Pinpoint the cell where the given text exists, returning its (x, y) midpoint coordinate. 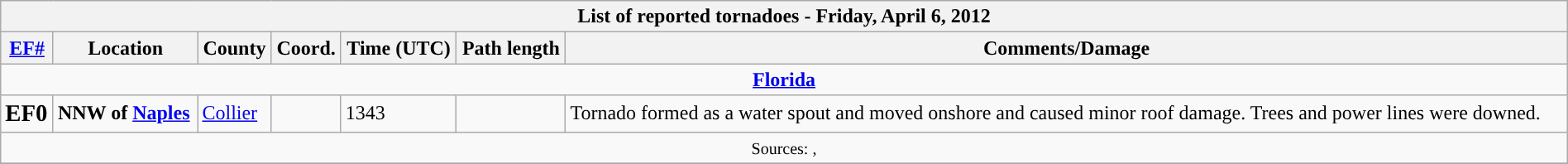
List of reported tornadoes - Friday, April 6, 2012 (784, 17)
Time (UTC) (399, 48)
Sources: , (784, 147)
EF0 (27, 113)
NNW of Naples (126, 113)
1343 (399, 113)
Florida (784, 80)
Collier (235, 113)
Tornado formed as a water spout and moved onshore and caused minor roof damage. Trees and power lines were downed. (1067, 113)
Path length (511, 48)
EF# (27, 48)
Location (126, 48)
Coord. (306, 48)
County (235, 48)
Comments/Damage (1067, 48)
